Search for the cell housing the specified text and yield its [x, y] center coordinate. 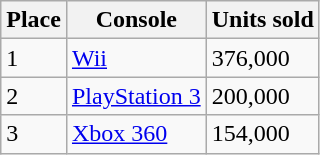
PlayStation 3 [136, 96]
200,000 [262, 96]
376,000 [262, 58]
Wii [136, 58]
Place [34, 20]
154,000 [262, 134]
2 [34, 96]
Console [136, 20]
Units sold [262, 20]
3 [34, 134]
Xbox 360 [136, 134]
1 [34, 58]
